Capture the cell that displays the provided text and extract its [X, Y] central coordinate. 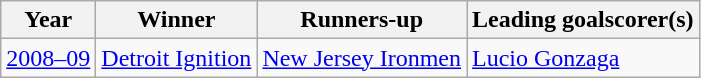
2008–09 [48, 58]
Detroit Ignition [176, 58]
Lucio Gonzaga [584, 58]
New Jersey Ironmen [362, 58]
Runners-up [362, 20]
Winner [176, 20]
Year [48, 20]
Leading goalscorer(s) [584, 20]
